Determine the (X, Y) coordinate at the center of the cell enclosing the given text.  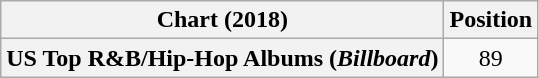
US Top R&B/Hip-Hop Albums (Billboard) (222, 58)
Chart (2018) (222, 20)
89 (491, 58)
Position (491, 20)
